Return (x, y) of the center of cell containing provided text 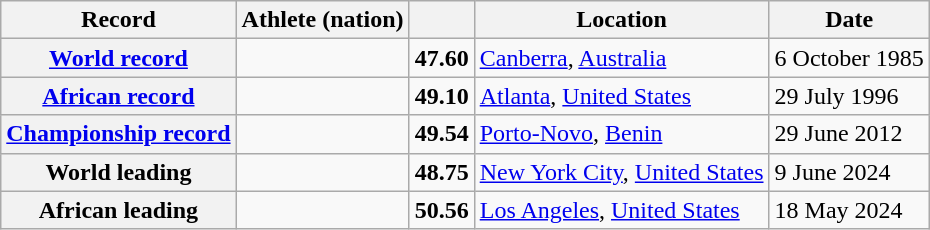
Record (118, 20)
Athlete (nation) (322, 20)
6 October 1985 (849, 58)
9 June 2024 (849, 172)
50.56 (442, 210)
47.60 (442, 58)
World record (118, 58)
Los Angeles, United States (622, 210)
18 May 2024 (849, 210)
African leading (118, 210)
29 June 2012 (849, 134)
29 July 1996 (849, 96)
Atlanta, United States (622, 96)
Date (849, 20)
Championship record (118, 134)
49.54 (442, 134)
Porto-Novo, Benin (622, 134)
New York City, United States (622, 172)
African record (118, 96)
World leading (118, 172)
Location (622, 20)
49.10 (442, 96)
48.75 (442, 172)
Canberra, Australia (622, 58)
